Search for the cell housing the specified text and yield its (X, Y) center coordinate. 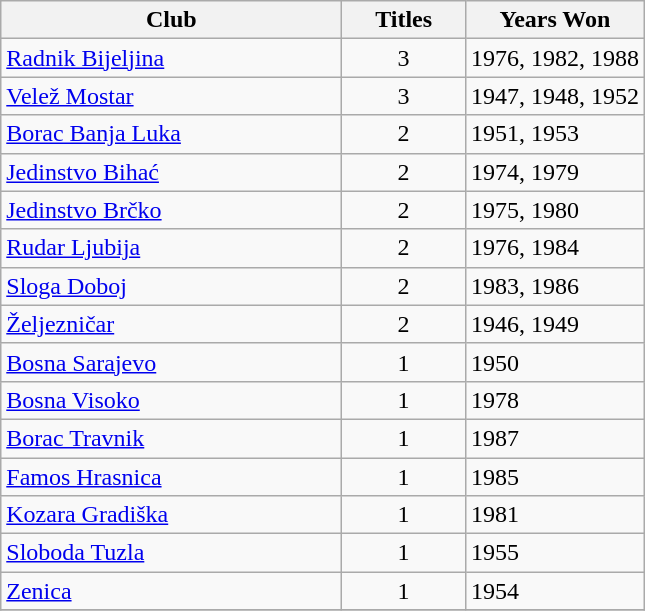
1947, 1948, 1952 (554, 96)
Kozara Gradiška (172, 515)
1946, 1949 (554, 324)
Borac Banja Luka (172, 134)
Jedinstvo Bihać (172, 172)
1975, 1980 (554, 210)
Radnik Bijeljina (172, 58)
Bosna Visoko (172, 400)
Titles (404, 20)
1976, 1984 (554, 248)
Sloga Doboj (172, 286)
Zenica (172, 591)
1981 (554, 515)
Sloboda Tuzla (172, 553)
1954 (554, 591)
Rudar Ljubija (172, 248)
1985 (554, 477)
Željezničar (172, 324)
Velež Mostar (172, 96)
1951, 1953 (554, 134)
Bosna Sarajevo (172, 362)
1974, 1979 (554, 172)
1950 (554, 362)
1987 (554, 438)
1983, 1986 (554, 286)
Years Won (554, 20)
1955 (554, 553)
1976, 1982, 1988 (554, 58)
Borac Travnik (172, 438)
Club (172, 20)
1978 (554, 400)
Famos Hrasnica (172, 477)
Jedinstvo Brčko (172, 210)
